Identify which cell holds the provided text, then report its [x, y] central coordinate. 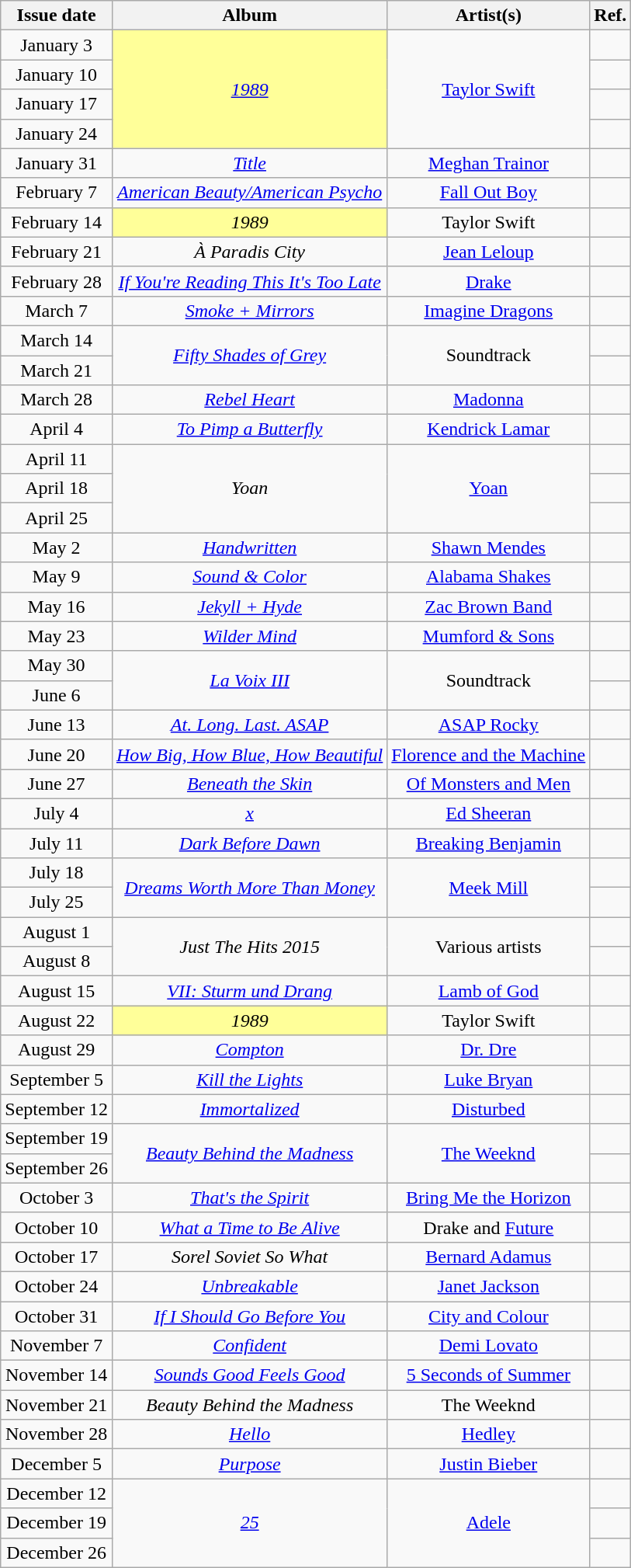
July 4 [57, 813]
Various artists [489, 947]
Alabama Shakes [489, 577]
December 19 [57, 1523]
November 28 [57, 1434]
La Voix III [249, 680]
Ed Sheeran [489, 813]
City and Colour [489, 1316]
Rebel Heart [249, 400]
What a Time to Be Alive [249, 1227]
Album [249, 16]
March 7 [57, 311]
Sound & Color [249, 577]
May 23 [57, 636]
January 3 [57, 45]
February 14 [57, 222]
Unbreakable [249, 1286]
May 16 [57, 607]
Meek Mill [489, 888]
Justin Bieber [489, 1464]
March 14 [57, 340]
If I Should Go Before You [249, 1316]
Beneath the Skin [249, 784]
Handwritten [249, 548]
April 11 [57, 459]
Fifty Shades of Grey [249, 355]
September 26 [57, 1168]
Purpose [249, 1464]
Disturbed [489, 1109]
Bring Me the Horizon [489, 1198]
October 31 [57, 1316]
Adele [489, 1523]
August 29 [57, 1050]
November 14 [57, 1375]
Lamb of God [489, 991]
June 6 [57, 695]
October 17 [57, 1257]
October 24 [57, 1286]
Smoke + Mirrors [249, 311]
September 19 [57, 1139]
At. Long. Last. ASAP [249, 725]
Drake and Future [489, 1227]
Breaking Benjamin [489, 843]
October 10 [57, 1227]
Dr. Dre [489, 1050]
January 17 [57, 104]
x [249, 813]
September 5 [57, 1080]
Mumford & Sons [489, 636]
December 5 [57, 1464]
Confident [249, 1346]
Wilder Mind [249, 636]
December 26 [57, 1552]
Dreams Worth More Than Money [249, 888]
March 28 [57, 400]
Madonna [489, 400]
June 20 [57, 754]
Hedley [489, 1434]
ASAP Rocky [489, 725]
January 24 [57, 134]
Just The Hits 2015 [249, 947]
Drake [489, 281]
How Big, How Blue, How Beautiful [249, 754]
Of Monsters and Men [489, 784]
July 25 [57, 902]
May 9 [57, 577]
American Beauty/American Psycho [249, 193]
July 18 [57, 873]
Imagine Dragons [489, 311]
Janet Jackson [489, 1286]
April 18 [57, 488]
February 21 [57, 252]
25 [249, 1523]
Zac Brown Band [489, 607]
August 8 [57, 961]
Sounds Good Feels Good [249, 1375]
Issue date [57, 16]
That's the Spirit [249, 1198]
If You're Reading This It's Too Late [249, 281]
À Paradis City [249, 252]
November 7 [57, 1346]
August 22 [57, 1020]
Artist(s) [489, 16]
Title [249, 163]
Jean Leloup [489, 252]
November 21 [57, 1405]
VII: Sturm und Drang [249, 991]
Immortalized [249, 1109]
August 15 [57, 991]
May 2 [57, 548]
October 3 [57, 1198]
February 7 [57, 193]
April 4 [57, 429]
To Pimp a Butterfly [249, 429]
January 10 [57, 75]
5 Seconds of Summer [489, 1375]
January 31 [57, 163]
June 27 [57, 784]
Hello [249, 1434]
Kill the Lights [249, 1080]
December 12 [57, 1493]
May 30 [57, 666]
Florence and the Machine [489, 754]
Luke Bryan [489, 1080]
April 25 [57, 518]
September 12 [57, 1109]
Fall Out Boy [489, 193]
August 1 [57, 932]
Jekyll + Hyde [249, 607]
June 13 [57, 725]
Demi Lovato [489, 1346]
July 11 [57, 843]
March 21 [57, 370]
Dark Before Dawn [249, 843]
Ref. [610, 16]
Meghan Trainor [489, 163]
Kendrick Lamar [489, 429]
Bernard Adamus [489, 1257]
February 28 [57, 281]
Shawn Mendes [489, 548]
Compton [249, 1050]
Sorel Soviet So What [249, 1257]
